Return (x, y) of the center of cell containing provided text 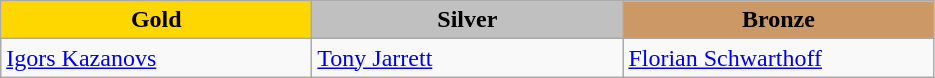
Bronze (778, 20)
Silver (468, 20)
Florian Schwarthoff (778, 58)
Tony Jarrett (468, 58)
Gold (156, 20)
Igors Kazanovs (156, 58)
